Pinpoint the cell where the given text exists, returning its [x, y] midpoint coordinate. 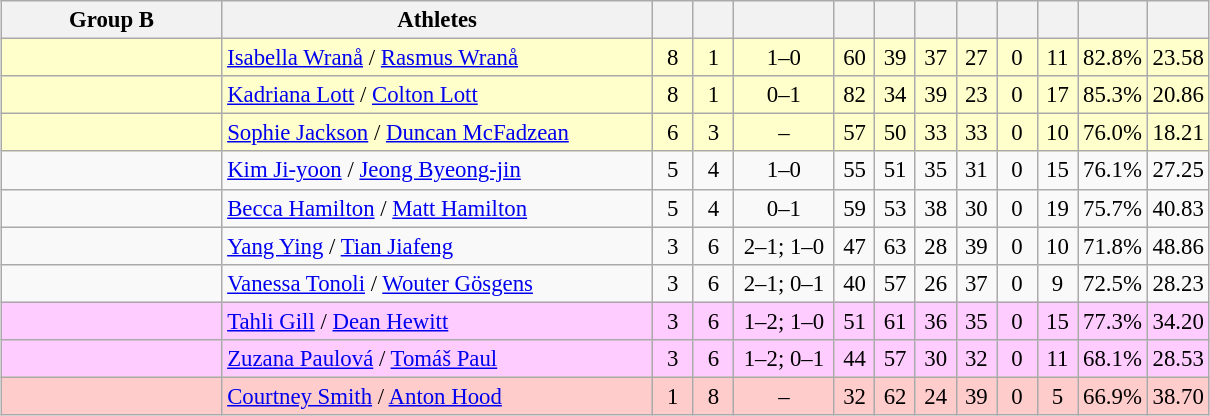
Kadriana Lott / Colton Lott [438, 95]
38.70 [1178, 396]
63 [896, 246]
44 [854, 358]
Group B [112, 20]
Kim Ji-yoon / Jeong Byeong-jin [438, 170]
68.1% [1112, 358]
Isabella Wranå / Rasmus Wranå [438, 58]
50 [896, 133]
2–1; 0–1 [784, 283]
Sophie Jackson / Duncan McFadzean [438, 133]
17 [1058, 95]
28.23 [1178, 283]
Courtney Smith / Anton Hood [438, 396]
27.25 [1178, 170]
1–2; 1–0 [784, 321]
72.5% [1112, 283]
18.21 [1178, 133]
38 [936, 208]
85.3% [1112, 95]
19 [1058, 208]
59 [854, 208]
9 [1058, 283]
26 [936, 283]
34.20 [1178, 321]
Becca Hamilton / Matt Hamilton [438, 208]
2–1; 1–0 [784, 246]
Athletes [438, 20]
76.0% [1112, 133]
60 [854, 58]
77.3% [1112, 321]
40.83 [1178, 208]
62 [896, 396]
34 [896, 95]
61 [896, 321]
23.58 [1178, 58]
28.53 [1178, 358]
28 [936, 246]
55 [854, 170]
82.8% [1112, 58]
Tahli Gill / Dean Hewitt [438, 321]
Zuzana Paulová / Tomáš Paul [438, 358]
48.86 [1178, 246]
66.9% [1112, 396]
31 [976, 170]
20.86 [1178, 95]
53 [896, 208]
82 [854, 95]
Vanessa Tonoli / Wouter Gösgens [438, 283]
24 [936, 396]
40 [854, 283]
23 [976, 95]
75.7% [1112, 208]
36 [936, 321]
27 [976, 58]
47 [854, 246]
71.8% [1112, 246]
Yang Ying / Tian Jiafeng [438, 246]
1–2; 0–1 [784, 358]
76.1% [1112, 170]
